Extract the [X, Y] coordinate from the center of the cell holding the provided text.  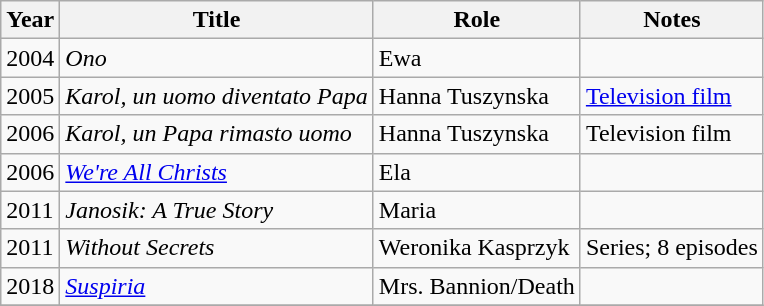
Weronika Kasprzyk [476, 248]
Janosik: A True Story [217, 210]
2005 [30, 96]
Role [476, 20]
Karol, un uomo diventato Papa [217, 96]
2018 [30, 286]
Mrs. Bannion/Death [476, 286]
Title [217, 20]
Series; 8 episodes [672, 248]
Without Secrets [217, 248]
Karol, un Papa rimasto uomo [217, 134]
Ono [217, 58]
Year [30, 20]
Suspiria [217, 286]
We're All Christs [217, 172]
Ewa [476, 58]
Maria [476, 210]
2004 [30, 58]
Ela [476, 172]
Notes [672, 20]
